Identify which cell holds the provided text, then report its (x, y) central coordinate. 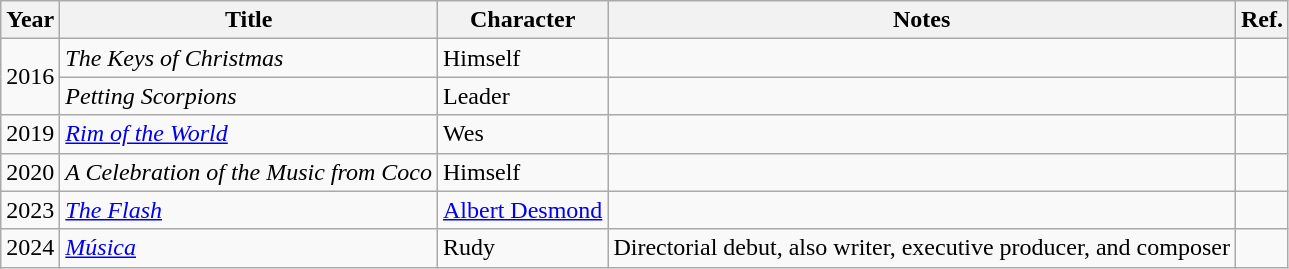
Title (249, 20)
Ref. (1262, 20)
Directorial debut, also writer, executive producer, and composer (922, 248)
2016 (30, 77)
2019 (30, 134)
Wes (523, 134)
Year (30, 20)
Petting Scorpions (249, 96)
2020 (30, 172)
Albert Desmond (523, 210)
2024 (30, 248)
Música (249, 248)
Notes (922, 20)
A Celebration of the Music from Coco (249, 172)
2023 (30, 210)
Leader (523, 96)
The Flash (249, 210)
Rudy (523, 248)
Character (523, 20)
The Keys of Christmas (249, 58)
Rim of the World (249, 134)
